Provide the (x, y) coordinate of the cell's center where the given text is located.  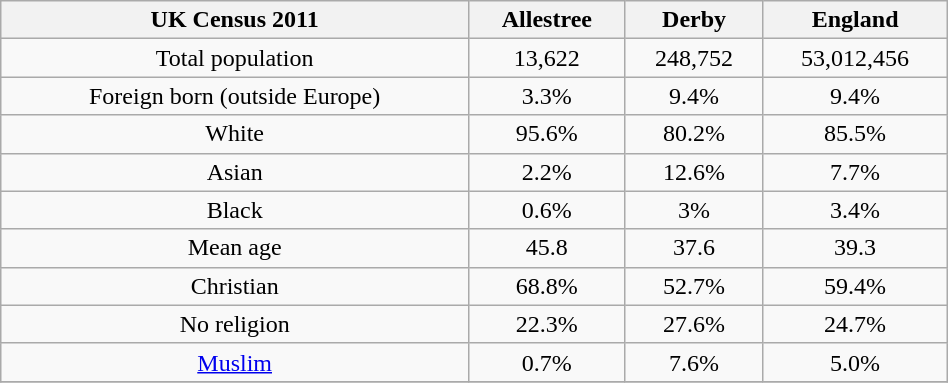
0.6% (548, 210)
3% (694, 210)
37.6 (694, 248)
UK Census 2011 (235, 20)
No religion (235, 324)
White (235, 134)
53,012,456 (855, 58)
Muslim (235, 362)
Foreign born (outside Europe) (235, 96)
95.6% (548, 134)
Total population (235, 58)
68.8% (548, 286)
3.4% (855, 210)
Christian (235, 286)
45.8 (548, 248)
12.6% (694, 172)
248,752 (694, 58)
Asian (235, 172)
Mean age (235, 248)
7.6% (694, 362)
59.4% (855, 286)
0.7% (548, 362)
24.7% (855, 324)
7.7% (855, 172)
3.3% (548, 96)
13,622 (548, 58)
85.5% (855, 134)
27.6% (694, 324)
2.2% (548, 172)
Black (235, 210)
Derby (694, 20)
Allestree (548, 20)
England (855, 20)
80.2% (694, 134)
52.7% (694, 286)
39.3 (855, 248)
22.3% (548, 324)
5.0% (855, 362)
